Detect which cell encompasses the target text, then output its (X, Y) center coordinate. 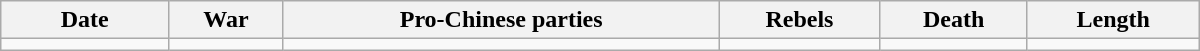
Date (85, 20)
Death (954, 20)
Length (1113, 20)
Rebels (800, 20)
Pro-Chinese parties (501, 20)
War (226, 20)
